Extract the [X, Y] coordinate from the center of the cell holding the provided text.  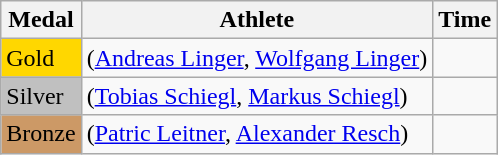
Silver [41, 96]
Gold [41, 58]
Bronze [41, 134]
Athlete [257, 20]
Medal [41, 20]
(Tobias Schiegl, Markus Schiegl) [257, 96]
(Patric Leitner, Alexander Resch) [257, 134]
Time [465, 20]
(Andreas Linger, Wolfgang Linger) [257, 58]
